Locate the cell with the specified text and output its (x, y) center coordinate. 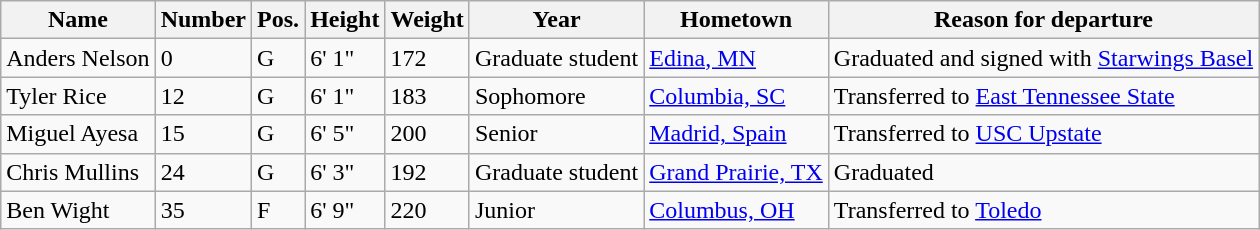
Name (78, 20)
Sophomore (556, 96)
Graduated (1043, 172)
Transferred to USC Upstate (1043, 134)
183 (427, 96)
Reason for departure (1043, 20)
Edina, MN (736, 58)
Grand Prairie, TX (736, 172)
Number (203, 20)
220 (427, 210)
F (278, 210)
Graduated and signed with Starwings Basel (1043, 58)
35 (203, 210)
192 (427, 172)
Tyler Rice (78, 96)
15 (203, 134)
Year (556, 20)
Weight (427, 20)
0 (203, 58)
Chris Mullins (78, 172)
Columbus, OH (736, 210)
Junior (556, 210)
Transferred to East Tennessee State (1043, 96)
Pos. (278, 20)
Transferred to Toledo (1043, 210)
Columbia, SC (736, 96)
Height (345, 20)
Anders Nelson (78, 58)
12 (203, 96)
Hometown (736, 20)
Ben Wight (78, 210)
6' 5" (345, 134)
172 (427, 58)
Miguel Ayesa (78, 134)
6' 9" (345, 210)
Senior (556, 134)
Madrid, Spain (736, 134)
6' 3" (345, 172)
200 (427, 134)
24 (203, 172)
